Return (x, y) of the center of cell containing provided text 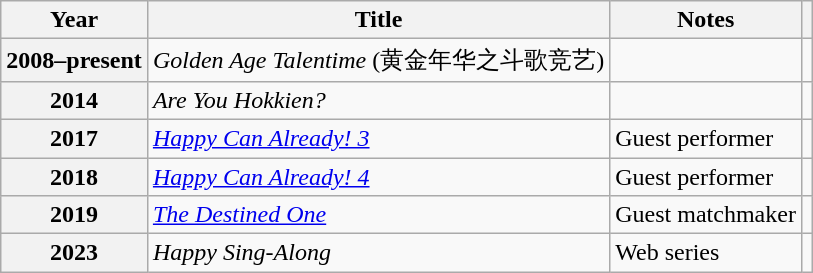
Notes (706, 20)
The Destined One (378, 215)
Golden Age Talentime (黄金年华之斗歌竞艺) (378, 60)
Happy Sing-Along (378, 253)
2017 (74, 138)
2014 (74, 100)
2008–present (74, 60)
2023 (74, 253)
Title (378, 20)
2019 (74, 215)
Guest matchmaker (706, 215)
Are You Hokkien? (378, 100)
Happy Can Already! 3 (378, 138)
Web series (706, 253)
Happy Can Already! 4 (378, 177)
2018 (74, 177)
Year (74, 20)
